Determine the [X, Y] coordinate at the center of the cell enclosing the given text.  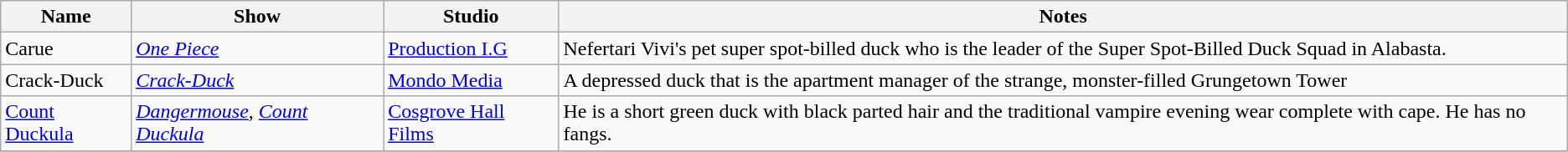
He is a short green duck with black parted hair and the traditional vampire evening wear complete with cape. He has no fangs. [1063, 124]
Mondo Media [471, 80]
Notes [1063, 17]
Show [258, 17]
Studio [471, 17]
Production I.G [471, 48]
A depressed duck that is the apartment manager of the strange, monster-filled Grungetown Tower [1063, 80]
Dangermouse, Count Duckula [258, 124]
Count Duckula [66, 124]
Carue [66, 48]
Cosgrove Hall Films [471, 124]
One Piece [258, 48]
Nefertari Vivi's pet super spot-billed duck who is the leader of the Super Spot-Billed Duck Squad in Alabasta. [1063, 48]
Name [66, 17]
